Determine the [X, Y] coordinate at the center of the cell enclosing the given text.  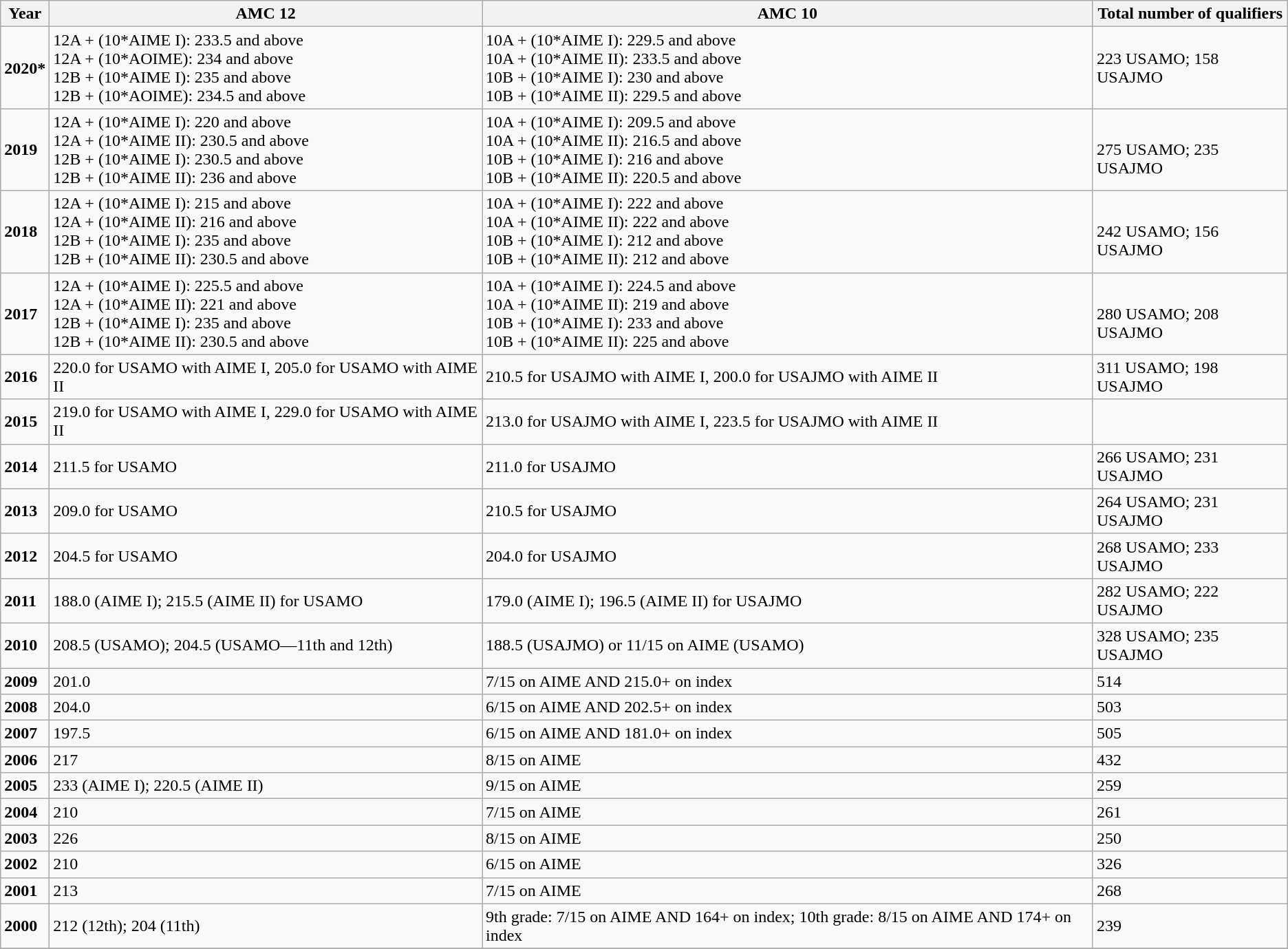
505 [1190, 734]
213 [266, 891]
188.0 (AIME I); 215.5 (AIME II) for USAMO [266, 600]
2018 [25, 231]
328 USAMO; 235 USAJMO [1190, 646]
514 [1190, 681]
6/15 on AIME [787, 864]
217 [266, 760]
282 USAMO; 222 USAJMO [1190, 600]
2002 [25, 864]
266 USAMO; 231 USAJMO [1190, 467]
2009 [25, 681]
210.5 for USAJMO [787, 511]
208.5 (USAMO); 204.5 (USAMO—11th and 12th) [266, 646]
Total number of qualifiers [1190, 14]
311 USAMO; 198 USAJMO [1190, 377]
2004 [25, 812]
226 [266, 838]
12A + (10*AIME I): 220 and above12A + (10*AIME II): 230.5 and above12B + (10*AIME I): 230.5 and above12B + (10*AIME II): 236 and above [266, 150]
10A + (10*AIME I): 222 and above10A + (10*AIME II): 222 and above10B + (10*AIME I): 212 and above10B + (10*AIME II): 212 and above [787, 231]
7/15 on AIME AND 215.0+ on index [787, 681]
280 USAMO; 208 USAJMO [1190, 314]
6/15 on AIME AND 202.5+ on index [787, 707]
2020* [25, 67]
432 [1190, 760]
2011 [25, 600]
12A + (10*AIME I): 215 and above12A + (10*AIME II): 216 and above12B + (10*AIME I): 235 and above12B + (10*AIME II): 230.5 and above [266, 231]
259 [1190, 786]
2000 [25, 926]
503 [1190, 707]
204.0 [266, 707]
2016 [25, 377]
AMC 10 [787, 14]
212 (12th); 204 (11th) [266, 926]
268 USAMO; 233 USAJMO [1190, 556]
261 [1190, 812]
2005 [25, 786]
2014 [25, 467]
AMC 12 [266, 14]
264 USAMO; 231 USAJMO [1190, 511]
210.5 for USAJMO with AIME I, 200.0 for USAJMO with AIME II [787, 377]
10A + (10*AIME I): 209.5 and above10A + (10*AIME II): 216.5 and above10B + (10*AIME I): 216 and above10B + (10*AIME II): 220.5 and above [787, 150]
2010 [25, 646]
2008 [25, 707]
10A + (10*AIME I): 224.5 and above10A + (10*AIME II): 219 and above10B + (10*AIME I): 233 and above10B + (10*AIME II): 225 and above [787, 314]
209.0 for USAMO [266, 511]
6/15 on AIME AND 181.0+ on index [787, 734]
12A + (10*AIME I): 233.5 and above12A + (10*AOIME): 234 and above12B + (10*AIME I): 235 and above12B + (10*AOIME): 234.5 and above [266, 67]
211.0 for USAJMO [787, 467]
188.5 (USAJMO) or 11/15 on AIME (USAMO) [787, 646]
233 (AIME I); 220.5 (AIME II) [266, 786]
250 [1190, 838]
179.0 (AIME I); 196.5 (AIME II) for USAJMO [787, 600]
2003 [25, 838]
223 USAMO; 158 USAJMO [1190, 67]
197.5 [266, 734]
12A + (10*AIME I): 225.5 and above12A + (10*AIME II): 221 and above12B + (10*AIME I): 235 and above12B + (10*AIME II): 230.5 and above [266, 314]
204.0 for USAJMO [787, 556]
2012 [25, 556]
201.0 [266, 681]
211.5 for USAMO [266, 467]
2006 [25, 760]
220.0 for USAMO with AIME I, 205.0 for USAMO with AIME II [266, 377]
275 USAMO; 235 USAJMO [1190, 150]
326 [1190, 864]
2017 [25, 314]
219.0 for USAMO with AIME I, 229.0 for USAMO with AIME II [266, 421]
204.5 for USAMO [266, 556]
242 USAMO; 156 USAJMO [1190, 231]
2015 [25, 421]
2019 [25, 150]
9th grade: 7/15 on AIME AND 164+ on index; 10th grade: 8/15 on AIME AND 174+ on index [787, 926]
268 [1190, 891]
2001 [25, 891]
2007 [25, 734]
213.0 for USAJMO with AIME I, 223.5 for USAJMO with AIME II [787, 421]
10A + (10*AIME I): 229.5 and above10A + (10*AIME II): 233.5 and above10B + (10*AIME I): 230 and above10B + (10*AIME II): 229.5 and above [787, 67]
9/15 on AIME [787, 786]
Year [25, 14]
239 [1190, 926]
2013 [25, 511]
